Provide the [x, y] coordinate of the cell's center where the given text is located.  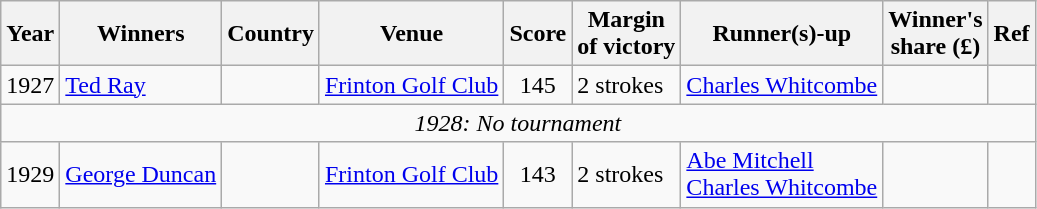
Winner'sshare (£) [936, 34]
Country [271, 34]
Runner(s)-up [782, 34]
1929 [30, 174]
Marginof victory [626, 34]
Abe Mitchell Charles Whitcombe [782, 174]
George Duncan [141, 174]
143 [538, 174]
Charles Whitcombe [782, 85]
Winners [141, 34]
Score [538, 34]
Year [30, 34]
1927 [30, 85]
1928: No tournament [518, 123]
145 [538, 85]
Ref [1012, 34]
Venue [411, 34]
Ted Ray [141, 85]
